Return (x, y) of the center of cell containing provided text 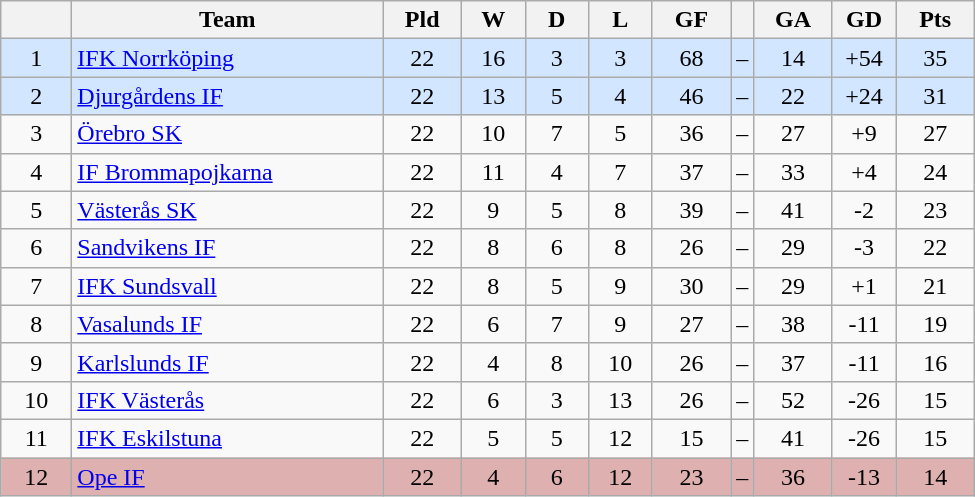
IF Brommapojkarna (228, 172)
35 (936, 58)
39 (692, 210)
Karlslunds IF (228, 362)
Ope IF (228, 477)
GF (692, 20)
24 (936, 172)
D (557, 20)
52 (794, 400)
-3 (864, 248)
21 (936, 286)
Team (228, 20)
Djurgårdens IF (228, 96)
Västerås SK (228, 210)
1 (36, 58)
38 (794, 324)
GD (864, 20)
31 (936, 96)
46 (692, 96)
W (493, 20)
IFK Västerås (228, 400)
IFK Sundsvall (228, 286)
+4 (864, 172)
2 (36, 96)
19 (936, 324)
Vasalunds IF (228, 324)
IFK Eskilstuna (228, 438)
-2 (864, 210)
+1 (864, 286)
Sandvikens IF (228, 248)
L (621, 20)
-13 (864, 477)
+54 (864, 58)
Pld (422, 20)
Pts (936, 20)
GA (794, 20)
68 (692, 58)
+9 (864, 134)
+24 (864, 96)
IFK Norrköping (228, 58)
Örebro SK (228, 134)
30 (692, 286)
33 (794, 172)
